Extract the (x, y) coordinate from the center of the cell holding the provided text.  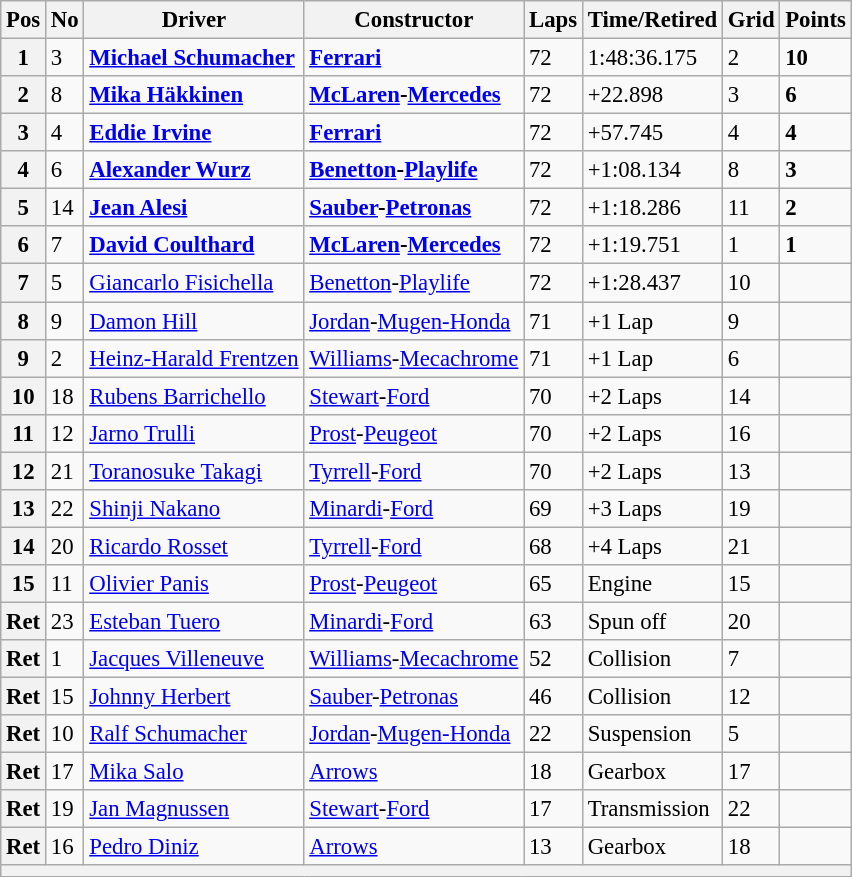
Driver (194, 20)
Olivier Panis (194, 584)
Suspension (652, 734)
+1:19.751 (652, 245)
Engine (652, 584)
Jarno Trulli (194, 433)
68 (554, 546)
Pedro Diniz (194, 847)
Transmission (652, 809)
Jan Magnussen (194, 809)
Michael Schumacher (194, 58)
+1:28.437 (652, 283)
23 (65, 621)
Mika Häkkinen (194, 95)
46 (554, 697)
65 (554, 584)
Eddie Irvine (194, 133)
Grid (750, 20)
Ricardo Rosset (194, 546)
69 (554, 509)
Rubens Barrichello (194, 396)
Constructor (414, 20)
1:48:36.175 (652, 58)
+3 Laps (652, 509)
Pos (24, 20)
Johnny Herbert (194, 697)
Toranosuke Takagi (194, 471)
Ralf Schumacher (194, 734)
+57.745 (652, 133)
Alexander Wurz (194, 170)
+22.898 (652, 95)
Shinji Nakano (194, 509)
Spun off (652, 621)
Jacques Villeneuve (194, 659)
No (65, 20)
+1:18.286 (652, 208)
+4 Laps (652, 546)
Giancarlo Fisichella (194, 283)
Time/Retired (652, 20)
Heinz-Harald Frentzen (194, 358)
Jean Alesi (194, 208)
52 (554, 659)
Mika Salo (194, 772)
Laps (554, 20)
63 (554, 621)
+1:08.134 (652, 170)
Points (816, 20)
David Coulthard (194, 245)
Damon Hill (194, 321)
Esteban Tuero (194, 621)
